Provide the [X, Y] coordinate of the cell's center where the given text is located.  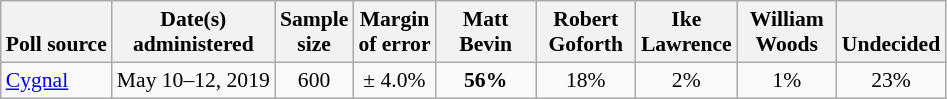
May 10–12, 2019 [194, 80]
18% [586, 80]
Cygnal [56, 80]
IkeLawrence [686, 32]
Samplesize [314, 32]
23% [891, 80]
1% [787, 80]
RobertGoforth [586, 32]
56% [486, 80]
Date(s)administered [194, 32]
MattBevin [486, 32]
WilliamWoods [787, 32]
2% [686, 80]
Undecided [891, 32]
600 [314, 80]
± 4.0% [394, 80]
Poll source [56, 32]
Marginof error [394, 32]
